Return [x, y] of the center of cell containing provided text 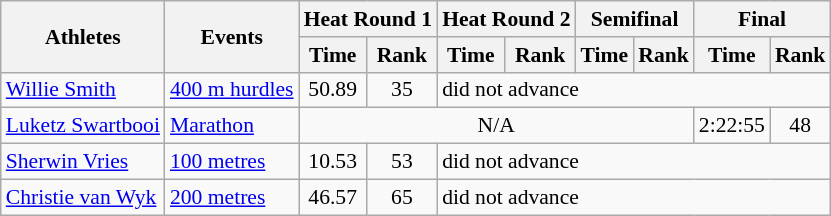
Sherwin Vries [83, 162]
Heat Round 2 [506, 19]
400 m hurdles [232, 90]
35 [402, 90]
Marathon [232, 126]
Willie Smith [83, 90]
46.57 [333, 197]
100 metres [232, 162]
200 metres [232, 197]
65 [402, 197]
Final [762, 19]
50.89 [333, 90]
Semifinal [635, 19]
N/A [496, 126]
48 [800, 126]
Heat Round 1 [368, 19]
53 [402, 162]
10.53 [333, 162]
2:22:55 [732, 126]
Athletes [83, 36]
Luketz Swartbooi [83, 126]
Christie van Wyk [83, 197]
Events [232, 36]
